Detect which cell encompasses the target text, then output its [x, y] center coordinate. 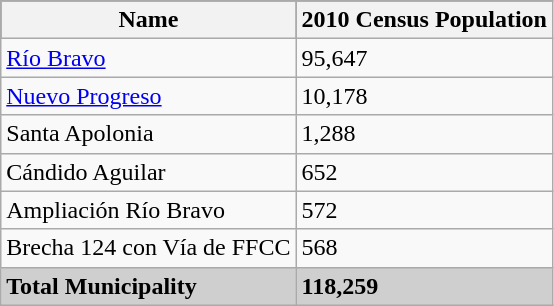
95,647 [424, 58]
Total Municipality [148, 286]
2010 Census Population [424, 20]
118,259 [424, 286]
Name [148, 20]
572 [424, 210]
Santa Apolonia [148, 134]
Brecha 124 con Vía de FFCC [148, 248]
568 [424, 248]
1,288 [424, 134]
Nuevo Progreso [148, 96]
652 [424, 172]
Cándido Aguilar [148, 172]
10,178 [424, 96]
Ampliación Río Bravo [148, 210]
Río Bravo [148, 58]
